From the cell containing the given text, extract its center point as [x, y] coordinate. 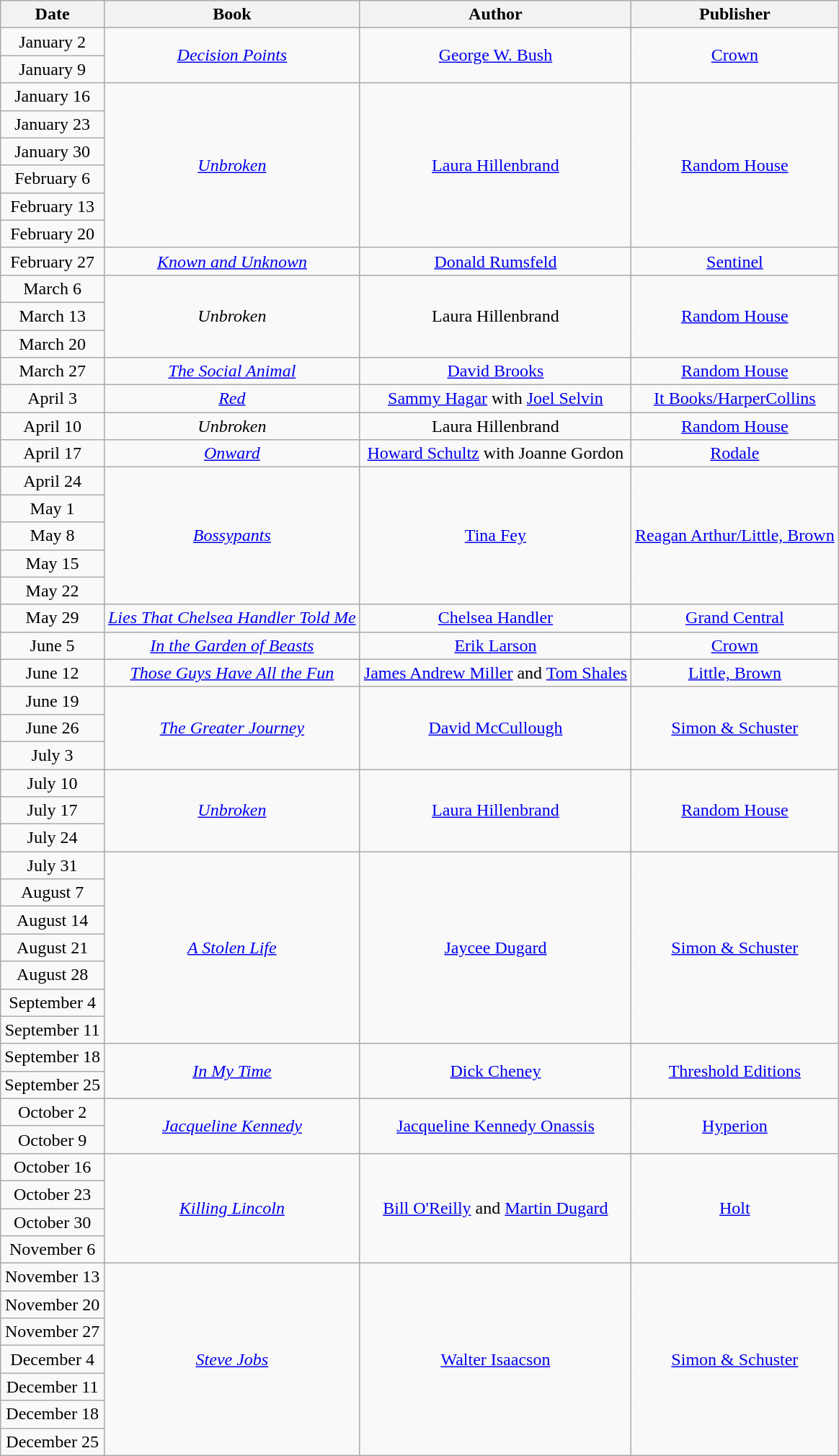
David Brooks [495, 371]
December 11 [53, 1387]
July 31 [53, 865]
August 28 [53, 975]
Steve Jobs [232, 1359]
March 13 [53, 316]
The Social Animal [232, 371]
July 17 [53, 811]
Grand Central [735, 618]
August 21 [53, 948]
October 9 [53, 1139]
January 2 [53, 42]
It Books/HarperCollins [735, 399]
Holt [735, 1208]
April 3 [53, 399]
Jacqueline Kennedy [232, 1126]
Walter Isaacson [495, 1359]
Erik Larson [495, 645]
April 17 [53, 454]
September 25 [53, 1085]
December 4 [53, 1359]
February 20 [53, 234]
Sentinel [735, 261]
Killing Lincoln [232, 1208]
Dick Cheney [495, 1071]
July 3 [53, 755]
Sammy Hagar with Joel Selvin [495, 399]
Threshold Editions [735, 1071]
Book [232, 14]
February 27 [53, 261]
October 2 [53, 1112]
May 15 [53, 563]
Author [495, 14]
Jacqueline Kennedy Onassis [495, 1126]
September 11 [53, 1030]
November 6 [53, 1250]
May 22 [53, 591]
September 4 [53, 1002]
June 26 [53, 728]
November 13 [53, 1277]
September 18 [53, 1057]
In My Time [232, 1071]
May 1 [53, 508]
The Greater Journey [232, 728]
August 7 [53, 893]
Donald Rumsfeld [495, 261]
Onward [232, 454]
March 20 [53, 344]
March 6 [53, 288]
Bossypants [232, 536]
In the Garden of Beasts [232, 645]
May 29 [53, 618]
David McCullough [495, 728]
December 25 [53, 1442]
Hyperion [735, 1126]
June 5 [53, 645]
Rodale [735, 454]
March 27 [53, 371]
Jaycee Dugard [495, 948]
Decision Points [232, 56]
Little, Brown [735, 673]
February 13 [53, 206]
July 10 [53, 782]
October 30 [53, 1222]
June 19 [53, 700]
Date [53, 14]
February 6 [53, 179]
April 24 [53, 481]
Bill O'Reilly and Martin Dugard [495, 1208]
January 9 [53, 69]
November 27 [53, 1332]
Those Guys Have All the Fun [232, 673]
June 12 [53, 673]
October 16 [53, 1167]
October 23 [53, 1194]
January 23 [53, 124]
Publisher [735, 14]
August 14 [53, 920]
January 30 [53, 151]
December 18 [53, 1414]
Lies That Chelsea Handler Told Me [232, 618]
Red [232, 399]
Tina Fey [495, 536]
James Andrew Miller and Tom Shales [495, 673]
Reagan Arthur/Little, Brown [735, 536]
Howard Schultz with Joanne Gordon [495, 454]
July 24 [53, 838]
George W. Bush [495, 56]
April 10 [53, 426]
Known and Unknown [232, 261]
Chelsea Handler [495, 618]
A Stolen Life [232, 948]
May 8 [53, 536]
January 16 [53, 97]
November 20 [53, 1305]
